Extract the [X, Y] coordinate from the center of the cell holding the provided text.  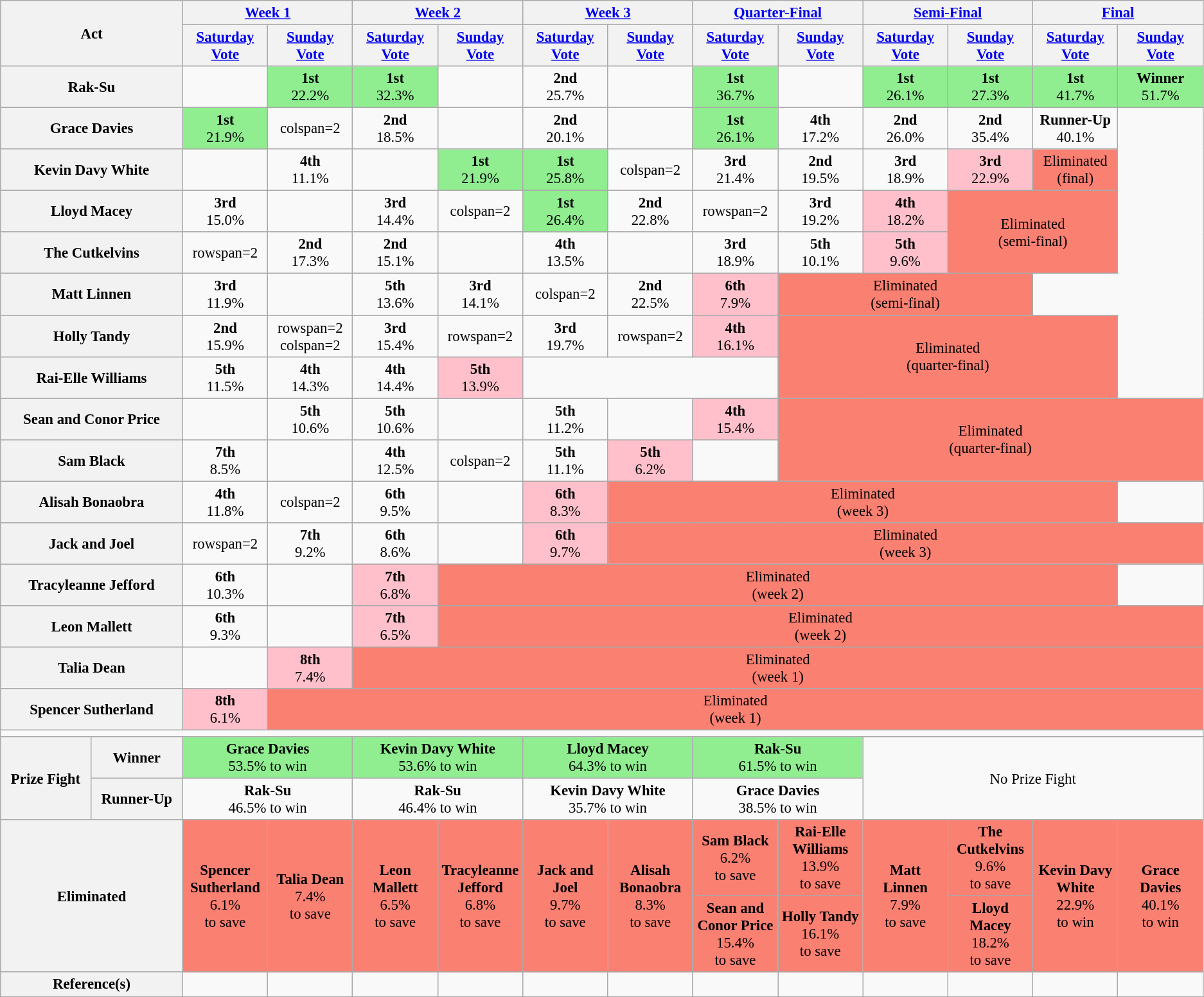
1st25.8% [565, 170]
Final [1118, 13]
4th14.3% [310, 378]
Kevin Davy White [92, 170]
Leon Mallett [92, 627]
Rak-Su46.5% to win [267, 799]
1st32.3% [395, 87]
Winner [136, 758]
Spencer Sutherland [92, 709]
4th16.1% [735, 337]
5th11.1% [565, 460]
1st41.7% [1076, 87]
3rd15.4% [395, 337]
5th9.6% [905, 253]
Matt Linnen [92, 294]
3rd22.9% [990, 170]
rowspan=2 colspan=2 [310, 337]
Rak-Su61.5% to win [777, 758]
Tracyleanne Jefford [92, 585]
5th13.9% [480, 378]
6th9.3% [225, 627]
Runner-Up [136, 799]
Rai-Elle Williams [92, 378]
3rd19.2% [820, 212]
2nd15.1% [395, 253]
The Cutkelvins [92, 253]
7th6.8% [395, 585]
2nd26.0% [905, 128]
Kevin Davy White53.6% to win [438, 758]
Kevin Davy White22.9% to win [1076, 896]
Kevin Davy White35.7% to win [608, 799]
3rd15.0% [225, 212]
No Prize Fight [1033, 779]
4th13.5% [565, 253]
7th9.2% [310, 543]
6th7.9% [735, 294]
Sam Black6.2% to save [735, 858]
2nd22.5% [650, 294]
Spencer Sutherland6.1% to save [225, 896]
Holly Tandy16.1% to save [820, 934]
2nd19.5% [820, 170]
Lloyd Macey [92, 212]
6th9.5% [395, 502]
Jack and Joel9.7% to save [565, 896]
1st26.4% [565, 212]
4th18.2% [905, 212]
Talia Dean7.4% to save [310, 896]
4th11.8% [225, 502]
Week 2 [438, 13]
1st22.2% [310, 87]
Semi-Final [948, 13]
4th12.5% [395, 460]
Holly Tandy [92, 337]
Rai-Elle Williams13.9% to save [820, 858]
2nd15.9% [225, 337]
Act [92, 33]
3rd14.4% [395, 212]
2nd35.4% [990, 128]
3rd21.4% [735, 170]
Sam Black [92, 460]
Tracyleanne Jefford6.8% to save [480, 896]
2nd25.7% [565, 87]
1st36.7% [735, 87]
Week 1 [267, 13]
Talia Dean [92, 668]
5th10.1% [820, 253]
The Cutkelvins9.6% to save [990, 858]
6th 8.3% [565, 502]
Alisah Bonaobra8.3% to save [650, 896]
Rak-Su46.4% to win [438, 799]
Grace Davies53.5% to win [267, 758]
5th11.2% [565, 419]
Quarter-Final [777, 13]
3rd11.9% [225, 294]
4th17.2% [820, 128]
Lloyd Macey18.2% to save [990, 934]
Jack and Joel [92, 543]
Sean and Conor Price15.4% to save [735, 934]
8th6.1% [225, 709]
Leon Mallett6.5% to save [395, 896]
Alisah Bonaobra [92, 502]
Runner-Up40.1% [1076, 128]
6th8.6% [395, 543]
Grace Davies40.1% to win [1160, 896]
6th9.7% [565, 543]
4th11.1% [310, 170]
4th15.4% [735, 419]
3rd19.7% [565, 337]
7th6.5% [395, 627]
2nd20.1% [565, 128]
2nd18.5% [395, 128]
Grace Davies38.5% to win [777, 799]
Winner51.7% [1160, 87]
Matt Linnen7.9% to save [905, 896]
Eliminated [92, 896]
5th13.6% [395, 294]
2nd17.3% [310, 253]
1st27.3% [990, 87]
Eliminated(final) [1076, 170]
Grace Davies [92, 128]
7th8.5% [225, 460]
3rd14.1% [480, 294]
6th10.3% [225, 585]
Rak-Su [92, 87]
5th6.2% [650, 460]
Lloyd Macey64.3% to win [608, 758]
Prize Fight [46, 779]
Week 3 [608, 13]
Reference(s) [92, 985]
5th11.5% [225, 378]
Sean and Conor Price [92, 419]
8th7.4% [310, 668]
2nd22.8% [650, 212]
4th14.4% [395, 378]
